Output the (X, Y) coordinate of the center of the cell containing the given text.  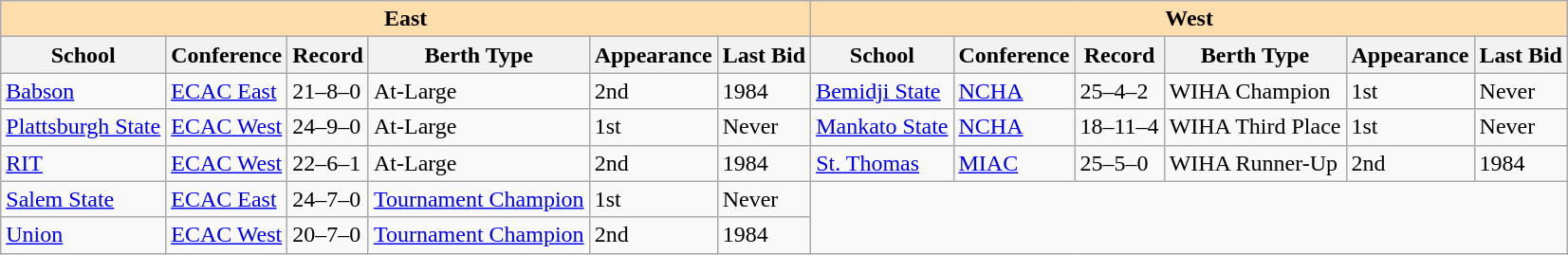
WIHA Champion (1255, 91)
24–7–0 (328, 199)
Babson (83, 91)
MIAC (1014, 163)
WIHA Third Place (1255, 127)
Salem State (83, 199)
East (406, 19)
Union (83, 235)
24–9–0 (328, 127)
RIT (83, 163)
Plattsburgh State (83, 127)
Bemidji State (882, 91)
Mankato State (882, 127)
21–8–0 (328, 91)
20–7–0 (328, 235)
West (1190, 19)
WIHA Runner-Up (1255, 163)
25–4–2 (1119, 91)
22–6–1 (328, 163)
18–11–4 (1119, 127)
25–5–0 (1119, 163)
St. Thomas (882, 163)
